Return the [X, Y] coordinate for the center point of the cell that contains the specified text.  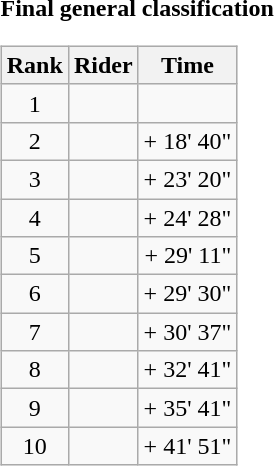
Rider [103, 65]
Rank [34, 65]
+ 41' 51" [188, 446]
+ 29' 11" [188, 256]
8 [34, 370]
+ 35' 41" [188, 408]
+ 32' 41" [188, 370]
4 [34, 217]
+ 29' 30" [188, 294]
10 [34, 446]
9 [34, 408]
+ 23' 20" [188, 179]
3 [34, 179]
1 [34, 103]
+ 30' 37" [188, 332]
Time [188, 65]
6 [34, 294]
7 [34, 332]
+ 24' 28" [188, 217]
2 [34, 141]
5 [34, 256]
+ 18' 40" [188, 141]
